Search for the cell housing the specified text and yield its (X, Y) center coordinate. 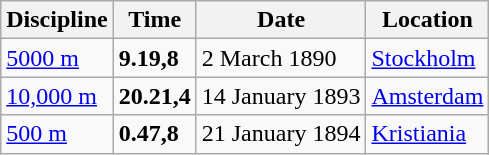
500 m (57, 134)
14 January 1893 (281, 96)
Kristiania (428, 134)
2 March 1890 (281, 58)
Amsterdam (428, 96)
Time (154, 20)
Stockholm (428, 58)
9.19,8 (154, 58)
Date (281, 20)
Location (428, 20)
10,000 m (57, 96)
20.21,4 (154, 96)
Discipline (57, 20)
0.47,8 (154, 134)
21 January 1894 (281, 134)
5000 m (57, 58)
